Determine the (X, Y) coordinate at the center of the cell enclosing the given text.  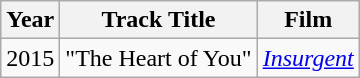
Film (308, 20)
Insurgent (308, 58)
"The Heart of You" (158, 58)
Year (30, 20)
Track Title (158, 20)
2015 (30, 58)
